Return the [X, Y] coordinate for the center point of the cell that contains the specified text.  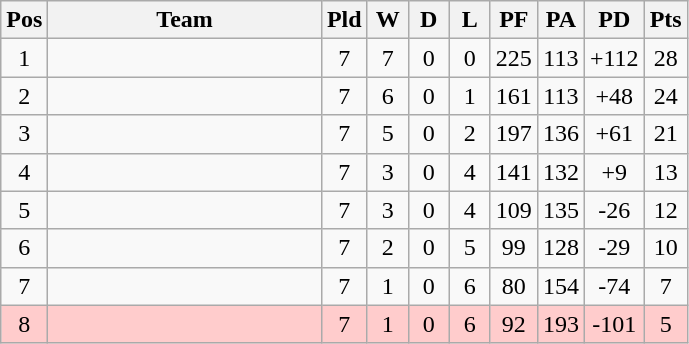
10 [666, 248]
128 [560, 248]
+9 [614, 172]
21 [666, 134]
PA [560, 20]
Pld [344, 20]
28 [666, 58]
136 [560, 134]
135 [560, 210]
141 [514, 172]
PF [514, 20]
Pts [666, 20]
-29 [614, 248]
-74 [614, 286]
8 [24, 324]
+48 [614, 96]
24 [666, 96]
Pos [24, 20]
225 [514, 58]
161 [514, 96]
PD [614, 20]
109 [514, 210]
12 [666, 210]
80 [514, 286]
132 [560, 172]
+61 [614, 134]
154 [560, 286]
W [388, 20]
193 [560, 324]
D [428, 20]
-101 [614, 324]
-26 [614, 210]
L [470, 20]
197 [514, 134]
92 [514, 324]
13 [666, 172]
+112 [614, 58]
Team [185, 20]
99 [514, 248]
